Capture the cell that displays the provided text and extract its [X, Y] central coordinate. 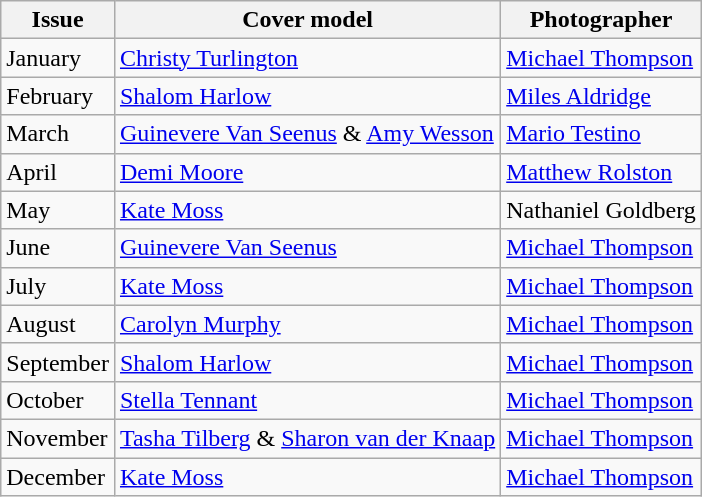
Mario Testino [602, 134]
Guinevere Van Seenus [307, 248]
August [58, 324]
Matthew Rolston [602, 172]
Photographer [602, 20]
June [58, 248]
May [58, 210]
February [58, 96]
September [58, 362]
Nathaniel Goldberg [602, 210]
April [58, 172]
Christy Turlington [307, 58]
July [58, 286]
Demi Moore [307, 172]
Miles Aldridge [602, 96]
Stella Tennant [307, 400]
Guinevere Van Seenus & Amy Wesson [307, 134]
December [58, 477]
January [58, 58]
Issue [58, 20]
Tasha Tilberg & Sharon van der Knaap [307, 438]
Carolyn Murphy [307, 324]
March [58, 134]
Cover model [307, 20]
November [58, 438]
October [58, 400]
